Scan for the cell matching the given text and deliver its (x, y) coordinate at center. 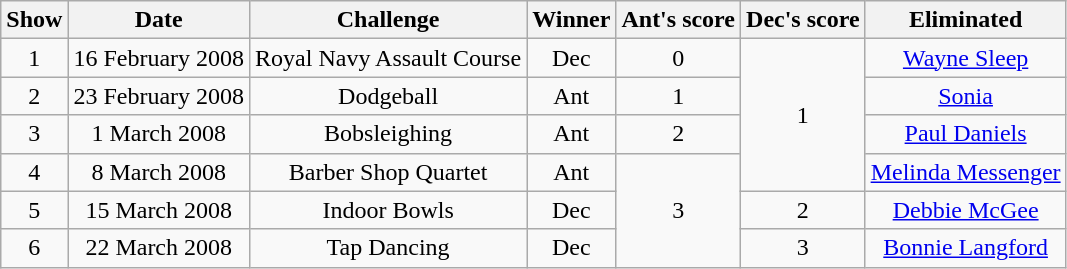
Dec's score (804, 20)
Wayne Sleep (966, 58)
Debbie McGee (966, 210)
Paul Daniels (966, 134)
Eliminated (966, 20)
Royal Navy Assault Course (388, 58)
1 March 2008 (159, 134)
Ant's score (678, 20)
Indoor Bowls (388, 210)
Dodgeball (388, 96)
8 March 2008 (159, 172)
16 February 2008 (159, 58)
6 (34, 248)
Bobsleighing (388, 134)
15 March 2008 (159, 210)
22 March 2008 (159, 248)
Show (34, 20)
Challenge (388, 20)
0 (678, 58)
Melinda Messenger (966, 172)
Winner (572, 20)
5 (34, 210)
Barber Shop Quartet (388, 172)
Date (159, 20)
Bonnie Langford (966, 248)
Sonia (966, 96)
Tap Dancing (388, 248)
4 (34, 172)
23 February 2008 (159, 96)
